Return the (x, y) coordinate for the center point of the cell that contains the specified text.  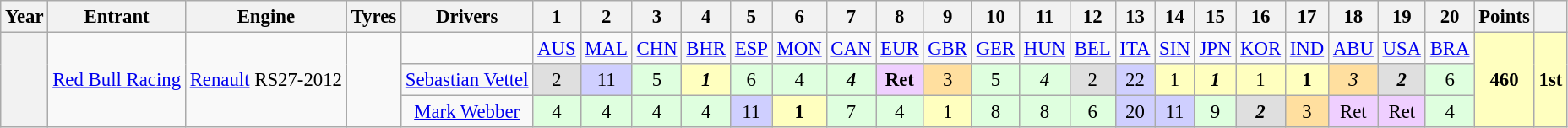
KOR (1260, 49)
SIN (1174, 49)
ESP (751, 49)
ABU (1353, 49)
18 (1353, 17)
Renault RS27-2012 (265, 81)
Entrant (117, 17)
13 (1135, 17)
12 (1092, 17)
ITA (1135, 49)
17 (1306, 17)
19 (1402, 17)
MON (799, 49)
1st (1550, 81)
HUN (1044, 49)
Points (1504, 17)
Sebastian Vettel (466, 80)
EUR (900, 49)
15 (1215, 17)
BEL (1092, 49)
Year (24, 17)
MAL (607, 49)
Red Bull Racing (117, 81)
Mark Webber (466, 112)
CAN (852, 49)
Drivers (466, 17)
AUS (557, 49)
14 (1174, 17)
JPN (1215, 49)
16 (1260, 17)
IND (1306, 49)
BHR (706, 49)
Engine (265, 17)
BRA (1450, 49)
CHN (657, 49)
GER (995, 49)
GBR (948, 49)
Tyres (373, 17)
22 (1135, 80)
10 (995, 17)
USA (1402, 49)
460 (1504, 81)
